Provide the (X, Y) coordinate of the cell's center where the given text is located.  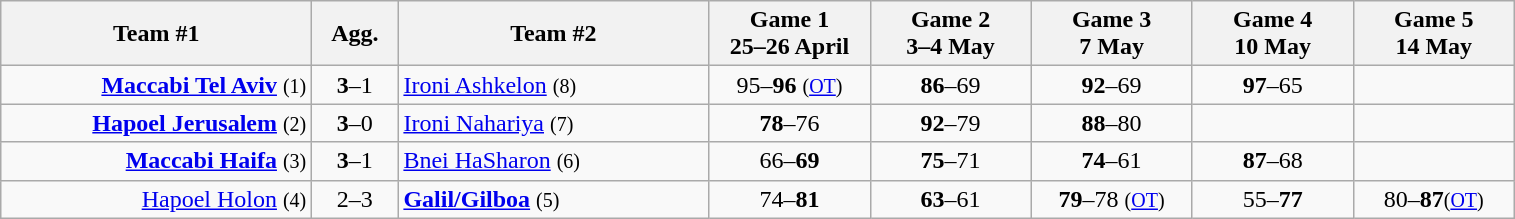
Game 23–4 May (950, 34)
88–80 (1112, 123)
Hapoel Jerusalem (2) (156, 123)
86–69 (950, 85)
2–3 (355, 199)
Bnei HaSharon (6) (554, 161)
80–87(OT) (1434, 199)
Ironi Ashkelon (8) (554, 85)
Game 125–26 April (790, 34)
95–96 (OT) (790, 85)
Game 37 May (1112, 34)
74–61 (1112, 161)
66–69 (790, 161)
74–81 (790, 199)
Maccabi Haifa (3) (156, 161)
Agg. (355, 34)
Game 410 May (1272, 34)
Team #1 (156, 34)
75–71 (950, 161)
92–69 (1112, 85)
63–61 (950, 199)
Game 514 May (1434, 34)
97–65 (1272, 85)
Galil/Gilboa (5) (554, 199)
Hapoel Holon (4) (156, 199)
87–68 (1272, 161)
78–76 (790, 123)
55–77 (1272, 199)
Team #2 (554, 34)
92–79 (950, 123)
79–78 (OT) (1112, 199)
Ironi Nahariya (7) (554, 123)
Maccabi Tel Aviv (1) (156, 85)
3–0 (355, 123)
